Search for the cell housing the specified text and yield its [x, y] center coordinate. 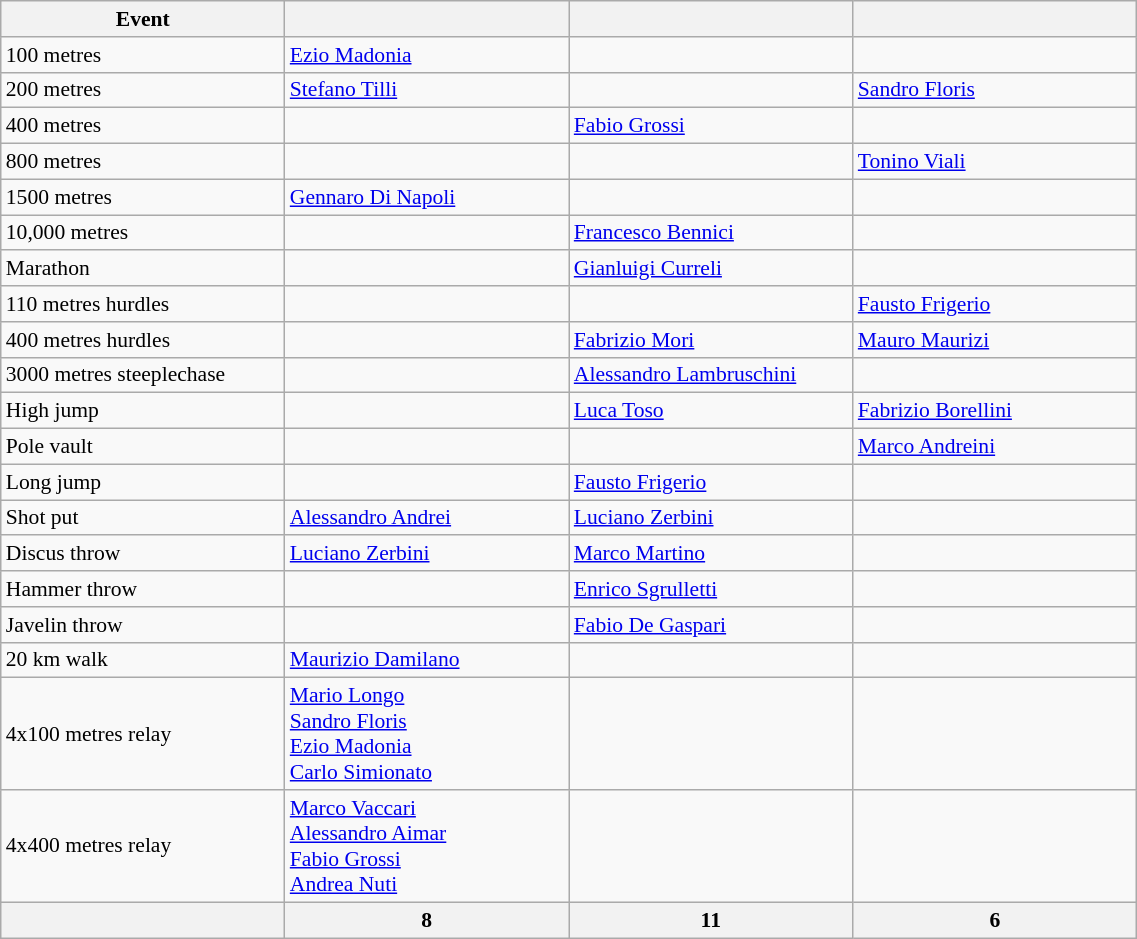
Mario LongoSandro FlorisEzio MadoniaCarlo Simionato [427, 734]
Stefano Tilli [427, 90]
Gianluigi Curreli [711, 269]
Sandro Floris [995, 90]
Enrico Sgrulletti [711, 589]
8 [427, 920]
Discus throw [143, 554]
Javelin throw [143, 625]
Marco Martino [711, 554]
110 metres hurdles [143, 304]
Tonino Viali [995, 162]
1500 metres [143, 197]
Luca Toso [711, 411]
Hammer throw [143, 589]
High jump [143, 411]
Gennaro Di Napoli [427, 197]
200 metres [143, 90]
400 metres hurdles [143, 340]
Alessandro Lambruschini [711, 375]
11 [711, 920]
Mauro Maurizi [995, 340]
Pole vault [143, 447]
Fabio Grossi [711, 126]
Francesco Bennici [711, 233]
20 km walk [143, 660]
Ezio Madonia [427, 55]
Alessandro Andrei [427, 518]
10,000 metres [143, 233]
100 metres [143, 55]
6 [995, 920]
Marathon [143, 269]
Marco VaccariAlessandro AimarFabio GrossiAndrea Nuti [427, 846]
Event [143, 19]
Fabrizio Borellini [995, 411]
4x400 metres relay [143, 846]
400 metres [143, 126]
Long jump [143, 482]
3000 metres steeplechase [143, 375]
Marco Andreini [995, 447]
Fabio De Gaspari [711, 625]
Shot put [143, 518]
4x100 metres relay [143, 734]
800 metres [143, 162]
Maurizio Damilano [427, 660]
Fabrizio Mori [711, 340]
